Find where the given text appears and provide that cell's center as [X, Y] coordinate. 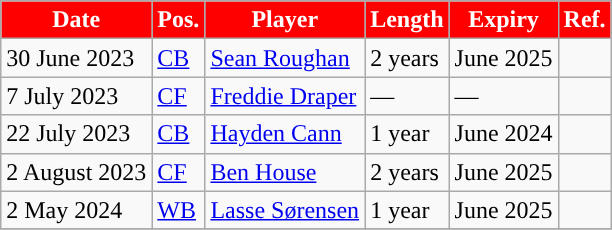
Freddie Draper [285, 96]
2 May 2024 [76, 210]
Ref. [584, 20]
7 July 2023 [76, 96]
Date [76, 20]
22 July 2023 [76, 134]
30 June 2023 [76, 58]
Hayden Cann [285, 134]
WB [178, 210]
Expiry [504, 20]
Player [285, 20]
Length [407, 20]
Pos. [178, 20]
Sean Roughan [285, 58]
June 2024 [504, 134]
Ben House [285, 172]
Lasse Sørensen [285, 210]
2 August 2023 [76, 172]
